For the text-containing cell, return its midpoint in (x, y) coordinate format. 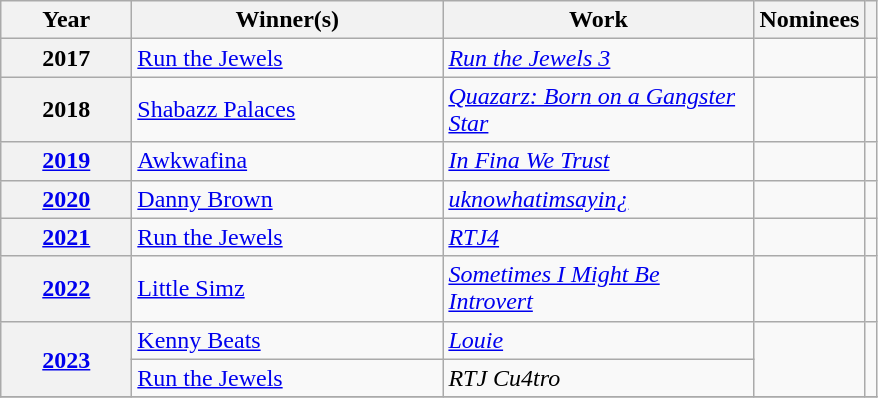
Sometimes I Might Be Introvert (598, 288)
RTJ4 (598, 237)
Kenny Beats (288, 340)
2018 (66, 110)
Shabazz Palaces (288, 110)
Louie (598, 340)
Year (66, 20)
Little Simz (288, 288)
2020 (66, 199)
Quazarz: Born on a Gangster Star (598, 110)
Winner(s) (288, 20)
uknowhatimsayin¿ (598, 199)
RTJ Cu4tro (598, 378)
Work (598, 20)
2023 (66, 359)
2022 (66, 288)
In Fina We Trust (598, 161)
Danny Brown (288, 199)
Nominees (810, 20)
2021 (66, 237)
2019 (66, 161)
Awkwafina (288, 161)
Run the Jewels 3 (598, 58)
2017 (66, 58)
